Return the (x, y) coordinate for the center point of the cell that contains the specified text.  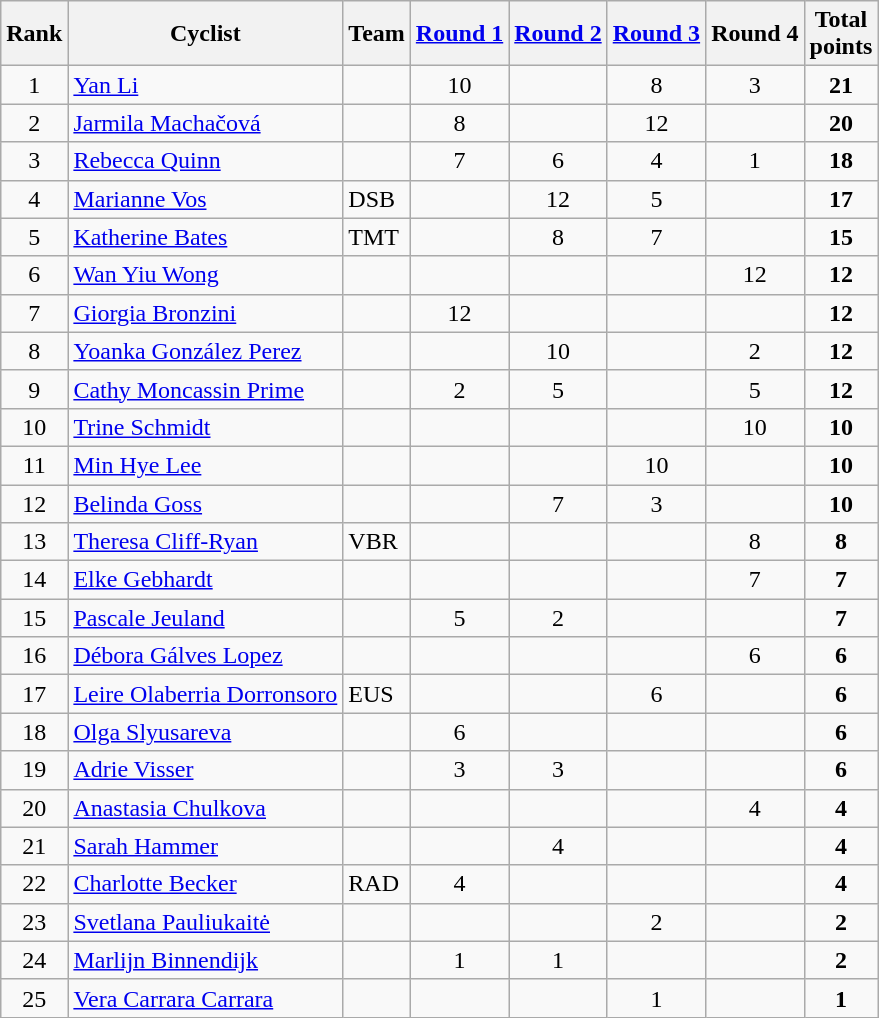
VBR (377, 542)
Totalpoints (841, 34)
Adrie Visser (206, 770)
EUS (377, 694)
TMT (377, 237)
Katherine Bates (206, 237)
Round 2 (558, 34)
Yoanka González Perez (206, 351)
Round 3 (656, 34)
Elke Gebhardt (206, 580)
Theresa Cliff-Ryan (206, 542)
Charlotte Becker (206, 884)
DSB (377, 199)
Rank (34, 34)
Cyclist (206, 34)
Giorgia Bronzini (206, 313)
Cathy Moncassin Prime (206, 389)
Jarmila Machačová (206, 123)
19 (34, 770)
Trine Schmidt (206, 427)
25 (34, 998)
22 (34, 884)
Rebecca Quinn (206, 161)
23 (34, 922)
Débora Gálves Lopez (206, 656)
Wan Yiu Wong (206, 275)
9 (34, 389)
Min Hye Lee (206, 465)
RAD (377, 884)
Yan Li (206, 85)
Round 4 (755, 34)
16 (34, 656)
Marlijn Binnendijk (206, 960)
Round 1 (459, 34)
11 (34, 465)
24 (34, 960)
Marianne Vos (206, 199)
Belinda Goss (206, 503)
Team (377, 34)
Svetlana Pauliukaitė (206, 922)
Leire Olaberria Dorronsoro (206, 694)
Pascale Jeuland (206, 618)
14 (34, 580)
Vera Carrara Carrara (206, 998)
Sarah Hammer (206, 846)
Anastasia Chulkova (206, 808)
13 (34, 542)
Olga Slyusareva (206, 732)
